Find where the given text appears and provide that cell's center as (x, y) coordinate. 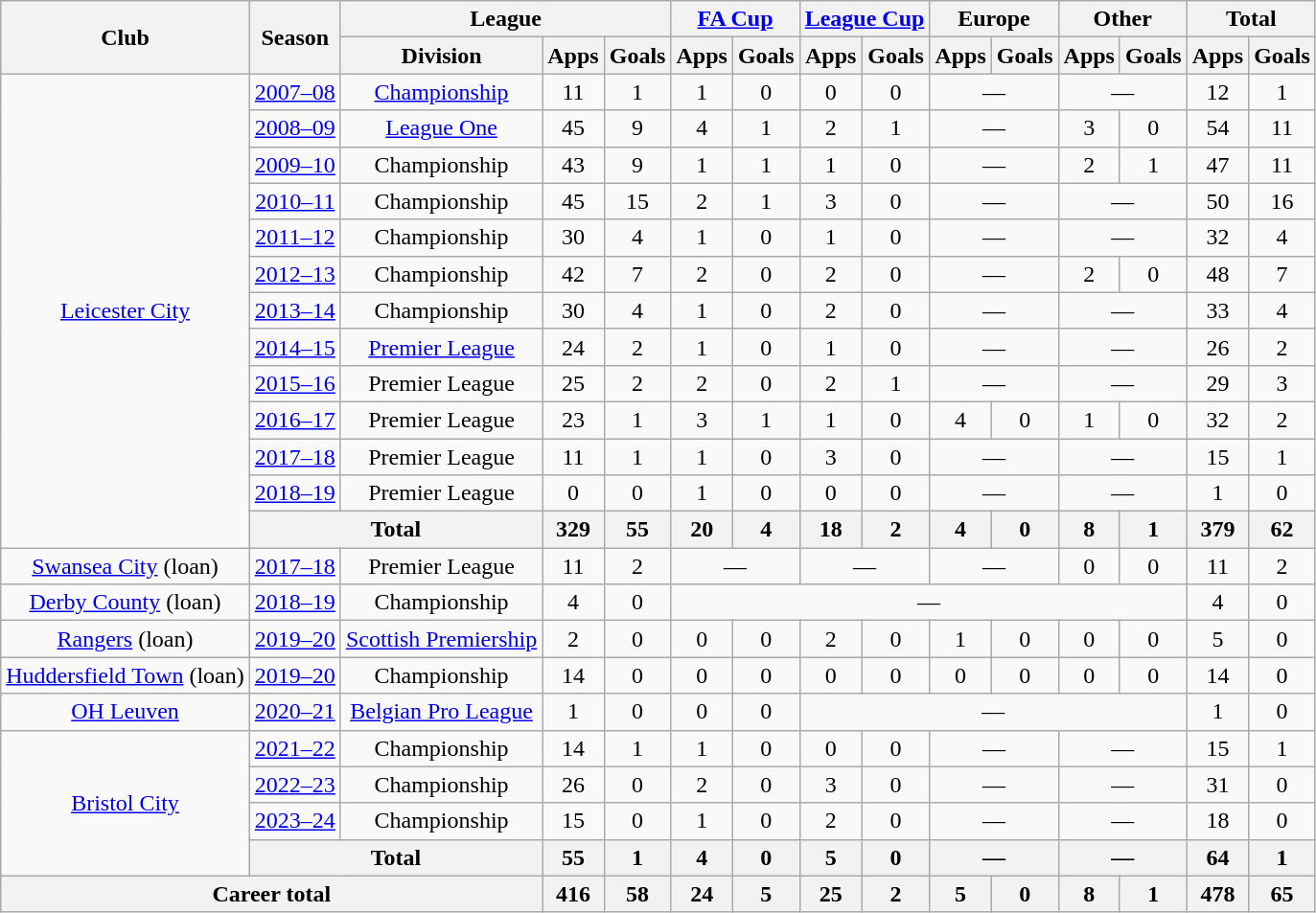
47 (1217, 165)
Bristol City (126, 803)
Rangers (loan) (126, 639)
16 (1282, 201)
2008–09 (295, 128)
20 (702, 530)
54 (1217, 128)
48 (1217, 274)
23 (573, 420)
Belgian Pro League (441, 712)
2014–15 (295, 347)
416 (573, 894)
65 (1282, 894)
2011–12 (295, 238)
379 (1217, 530)
Swansea City (loan) (126, 566)
42 (573, 274)
58 (637, 894)
2012–13 (295, 274)
2021–22 (295, 748)
Europe (994, 19)
478 (1217, 894)
2020–21 (295, 712)
Leicester City (126, 310)
Derby County (loan) (126, 603)
62 (1282, 530)
64 (1217, 857)
Club (126, 37)
Other (1122, 19)
2022–23 (295, 785)
29 (1217, 383)
Season (295, 37)
43 (573, 165)
50 (1217, 201)
League Cup (865, 19)
Scottish Premiership (441, 639)
League (506, 19)
OH Leuven (126, 712)
2015–16 (295, 383)
2010–11 (295, 201)
2007–08 (295, 92)
FA Cup (735, 19)
2016–17 (295, 420)
Division (441, 56)
League One (441, 128)
2023–24 (295, 821)
31 (1217, 785)
Huddersfield Town (loan) (126, 675)
329 (573, 530)
2009–10 (295, 165)
33 (1217, 310)
2013–14 (295, 310)
12 (1217, 92)
Career total (272, 894)
